Detect which cell encompasses the target text, then output its (X, Y) center coordinate. 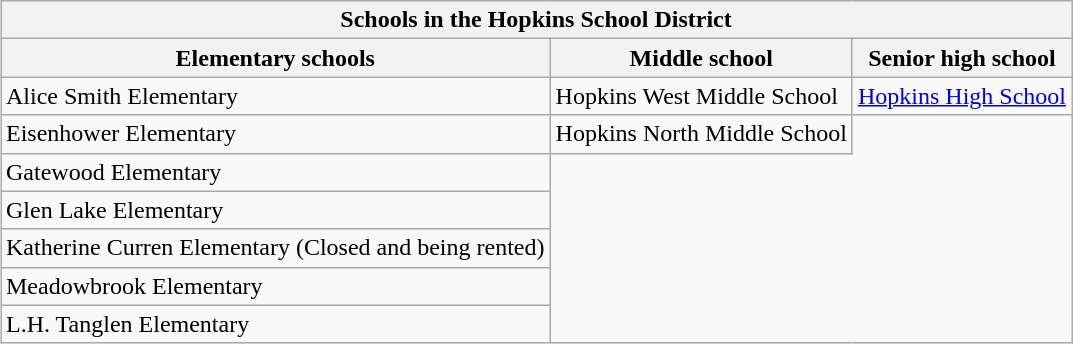
Hopkins High School (962, 96)
Schools in the Hopkins School District (536, 20)
Hopkins West Middle School (701, 96)
Katherine Curren Elementary (Closed and being rented) (275, 248)
Middle school (701, 58)
Elementary schools (275, 58)
Gatewood Elementary (275, 172)
L.H. Tanglen Elementary (275, 324)
Meadowbrook Elementary (275, 286)
Glen Lake Elementary (275, 210)
Hopkins North Middle School (701, 134)
Eisenhower Elementary (275, 134)
Alice Smith Elementary (275, 96)
Senior high school (962, 58)
